Scan for the cell matching the given text and deliver its (x, y) coordinate at center. 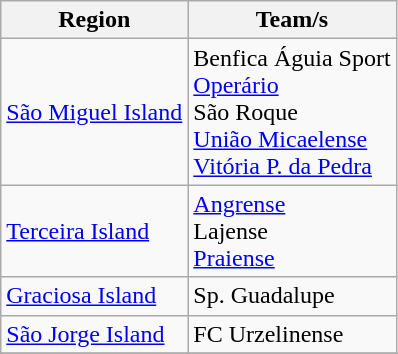
Graciosa Island (94, 296)
Benfica Águia Sport Operário São Roque União Micaelense Vitória P. da Pedra (292, 112)
São Jorge Island (94, 334)
Team/s (292, 20)
Region (94, 20)
Terceira Island (94, 231)
FC Urzelinense (292, 334)
Sp. Guadalupe (292, 296)
São Miguel Island (94, 112)
Angrense Lajense Praiense (292, 231)
